Return (X, Y) of the center of cell containing provided text 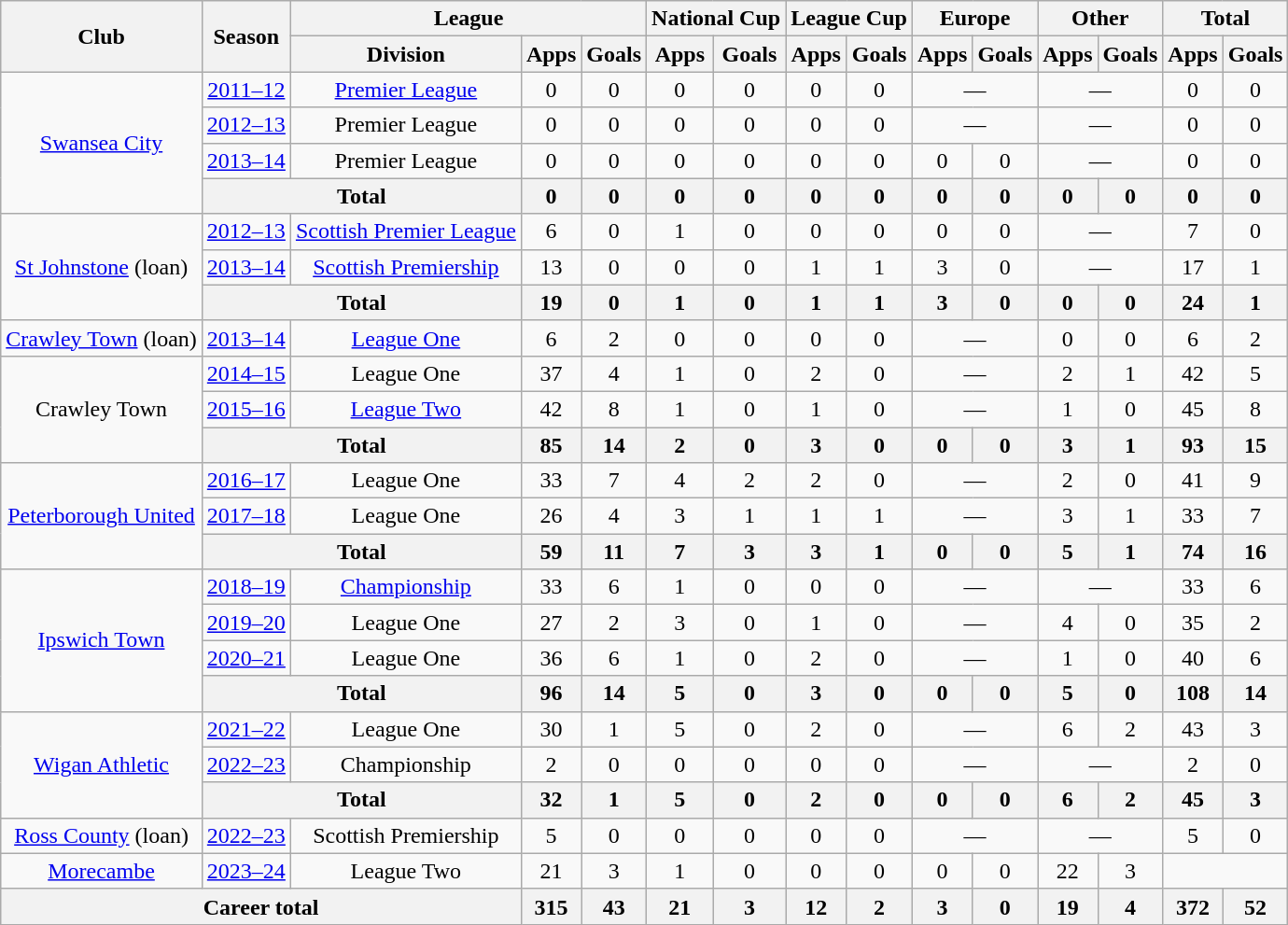
League Cup (849, 19)
2021–22 (246, 729)
26 (551, 516)
2011–12 (246, 90)
41 (1193, 481)
Crawley Town (102, 409)
2019–20 (246, 623)
Other (1100, 19)
2016–17 (246, 481)
Club (102, 36)
Swansea City (102, 143)
27 (551, 623)
108 (1193, 694)
96 (551, 694)
17 (1193, 267)
16 (1255, 552)
35 (1193, 623)
Europe (974, 19)
9 (1255, 481)
315 (551, 906)
Morecambe (102, 871)
11 (614, 552)
Crawley Town (loan) (102, 338)
22 (1068, 871)
37 (551, 373)
2017–18 (246, 516)
National Cup (717, 19)
93 (1193, 445)
2018–19 (246, 587)
League (469, 19)
Season (246, 36)
40 (1193, 658)
2015–16 (246, 409)
15 (1255, 445)
74 (1193, 552)
Career total (261, 906)
30 (551, 729)
24 (1193, 302)
12 (816, 906)
85 (551, 445)
36 (551, 658)
Peterborough United (102, 516)
Scottish Premier League (405, 231)
Division (405, 54)
59 (551, 552)
2023–24 (246, 871)
2020–21 (246, 658)
13 (551, 267)
St Johnstone (loan) (102, 267)
372 (1193, 906)
2014–15 (246, 373)
Wigan Athletic (102, 764)
32 (551, 800)
52 (1255, 906)
Ipswich Town (102, 640)
Ross County (loan) (102, 835)
